For the text-containing cell, return its midpoint in [x, y] coordinate format. 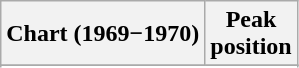
Peakposition [251, 34]
Chart (1969−1970) [103, 34]
